Extract the (X, Y) coordinate from the center of the cell holding the provided text.  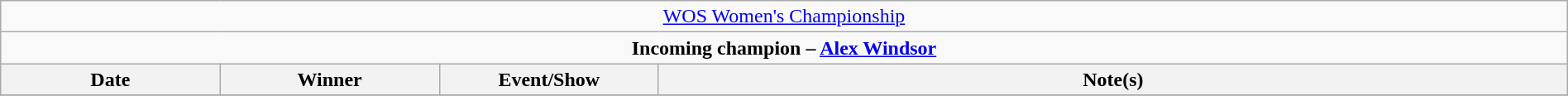
Incoming champion – Alex Windsor (784, 48)
Date (111, 79)
Note(s) (1113, 79)
Event/Show (549, 79)
Winner (329, 79)
WOS Women's Championship (784, 17)
